Extract the (X, Y) coordinate from the center of the cell holding the provided text.  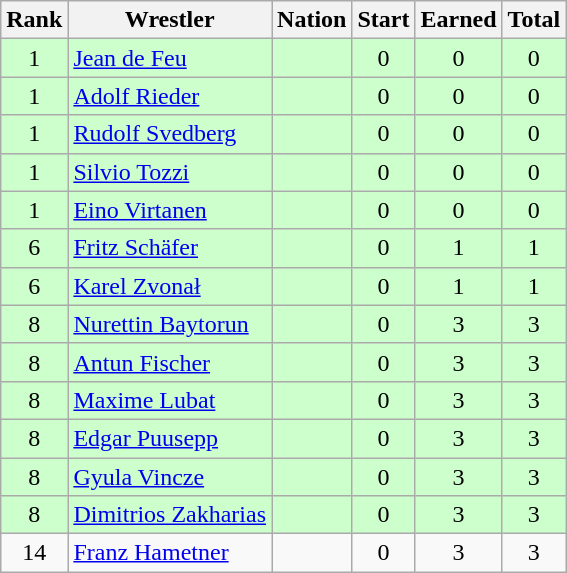
Dimitrios Zakharias (170, 515)
Karel Zvonał (170, 286)
Jean de Feu (170, 58)
Eino Virtanen (170, 210)
Antun Fischer (170, 362)
Nation (312, 20)
Nurettin Baytorun (170, 324)
Fritz Schäfer (170, 248)
Rank (34, 20)
Total (534, 20)
Silvio Tozzi (170, 172)
Edgar Puusepp (170, 438)
Gyula Vincze (170, 477)
Start (384, 20)
Maxime Lubat (170, 400)
Adolf Rieder (170, 96)
Wrestler (170, 20)
Earned (458, 20)
Franz Hametner (170, 553)
Rudolf Svedberg (170, 134)
14 (34, 553)
